Pinpoint the cell where the given text exists, returning its [x, y] midpoint coordinate. 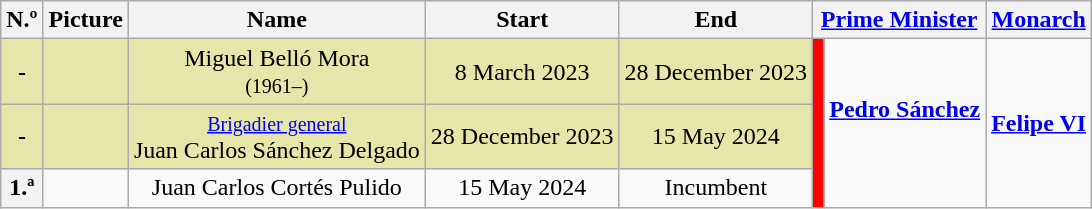
Juan Carlos Cortés Pulido [276, 188]
Monarch [1039, 20]
Prime Minister [900, 20]
Name [276, 20]
1.ª [22, 188]
Start [522, 20]
Brigadier generalJuan Carlos Sánchez Delgado [276, 136]
Incumbent [716, 188]
Felipe VI [1039, 123]
Picture [86, 20]
Pedro Sánchez [905, 123]
End [716, 20]
Miguel Belló Mora(1961–) [276, 72]
N.º [22, 20]
8 March 2023 [522, 72]
